Pinpoint the cell where the given text exists, returning its [x, y] midpoint coordinate. 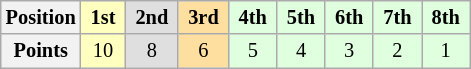
3rd [203, 17]
8 [152, 51]
2nd [152, 17]
1 [446, 51]
2 [397, 51]
4th [253, 17]
Position [41, 17]
6 [203, 51]
6th [349, 17]
3 [349, 51]
1st [104, 17]
5th [301, 17]
10 [104, 51]
7th [397, 17]
8th [446, 17]
4 [301, 51]
Points [41, 51]
5 [253, 51]
